Find where the given text appears and provide that cell's center as [X, Y] coordinate. 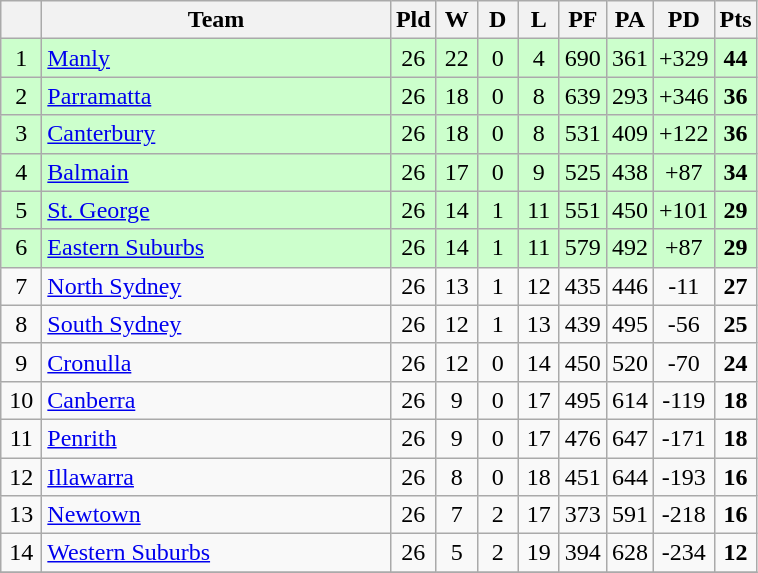
409 [630, 134]
446 [630, 286]
551 [582, 210]
435 [582, 286]
6 [22, 248]
North Sydney [216, 286]
+346 [684, 96]
614 [630, 400]
25 [736, 324]
520 [630, 362]
Manly [216, 58]
22 [456, 58]
34 [736, 172]
Balmain [216, 172]
W [456, 20]
Newtown [216, 515]
647 [630, 438]
3 [22, 134]
Western Suburbs [216, 553]
PD [684, 20]
D [498, 20]
Eastern Suburbs [216, 248]
Pld [413, 20]
South Sydney [216, 324]
+329 [684, 58]
44 [736, 58]
531 [582, 134]
-171 [684, 438]
PA [630, 20]
10 [22, 400]
690 [582, 58]
394 [582, 553]
L [538, 20]
438 [630, 172]
451 [582, 477]
19 [538, 553]
492 [630, 248]
476 [582, 438]
-218 [684, 515]
-56 [684, 324]
Pts [736, 20]
Canterbury [216, 134]
293 [630, 96]
PF [582, 20]
24 [736, 362]
373 [582, 515]
-70 [684, 362]
Illawarra [216, 477]
St. George [216, 210]
27 [736, 286]
639 [582, 96]
644 [630, 477]
-119 [684, 400]
Penrith [216, 438]
+122 [684, 134]
525 [582, 172]
361 [630, 58]
579 [582, 248]
Canberra [216, 400]
Team [216, 20]
-234 [684, 553]
628 [630, 553]
439 [582, 324]
+101 [684, 210]
591 [630, 515]
-193 [684, 477]
Parramatta [216, 96]
Cronulla [216, 362]
-11 [684, 286]
